Return (X, Y) of the center of cell containing provided text 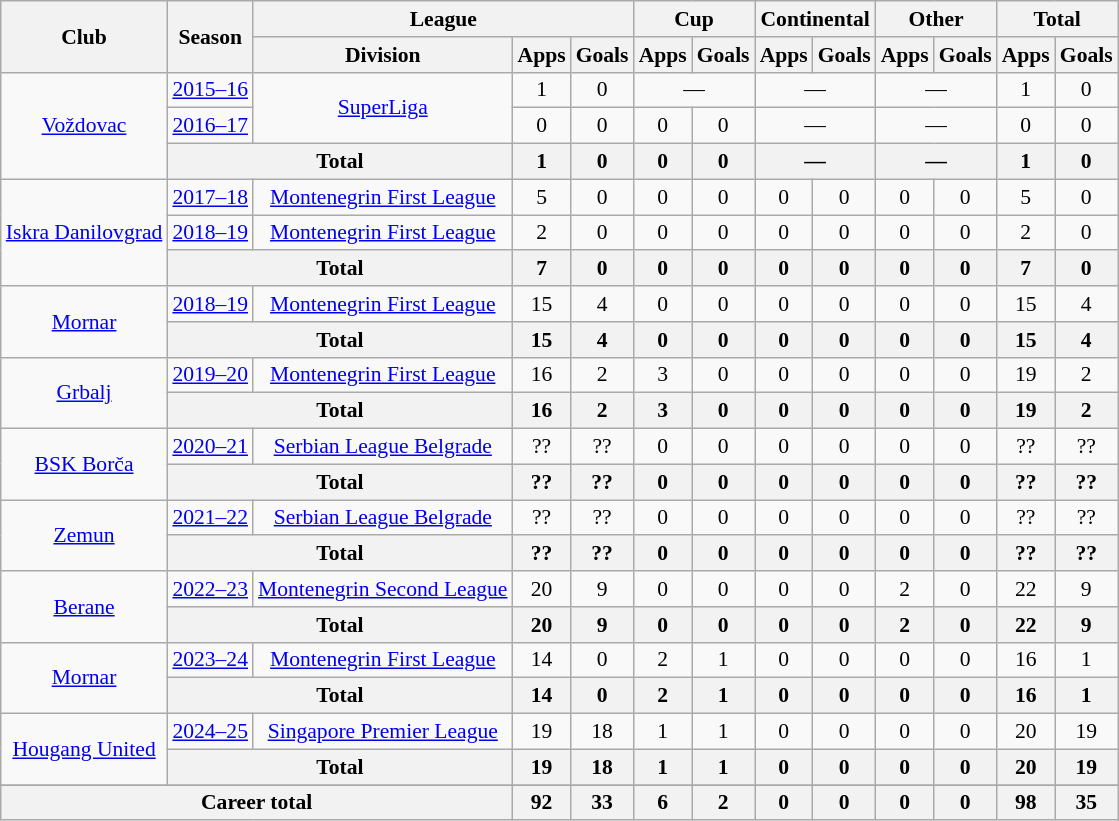
Singapore Premier League (383, 732)
SuperLiga (383, 108)
2024–25 (210, 732)
2023–24 (210, 660)
2022–23 (210, 589)
98 (1026, 803)
Grbalj (84, 392)
Voždovac (84, 126)
2020–21 (210, 447)
92 (542, 803)
2021–22 (210, 518)
6 (663, 803)
Other (936, 19)
2019–20 (210, 375)
Hougang United (84, 750)
BSK Borča (84, 464)
Iskra Danilovgrad (84, 232)
Zemun (84, 536)
Montenegrin Second League (383, 589)
2016–17 (210, 126)
2015–16 (210, 90)
2017–18 (210, 197)
Season (210, 36)
League (444, 19)
Division (383, 55)
Club (84, 36)
35 (1086, 803)
Cup (694, 19)
Continental (816, 19)
Berane (84, 606)
Career total (257, 803)
33 (602, 803)
